Detect which cell encompasses the target text, then output its (x, y) center coordinate. 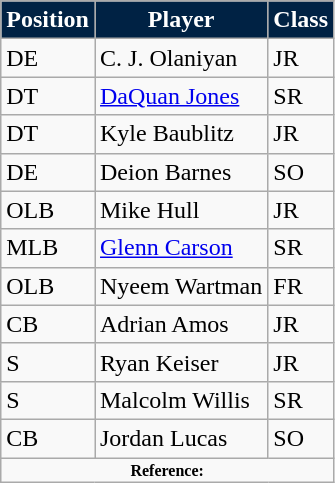
Kyle Baublitz (180, 134)
Malcolm Willis (180, 400)
DaQuan Jones (180, 96)
Class (301, 20)
Reference: (168, 470)
Glenn Carson (180, 248)
Player (180, 20)
Position (48, 20)
Ryan Keiser (180, 362)
FR (301, 286)
Nyeem Wartman (180, 286)
Mike Hull (180, 210)
MLB (48, 248)
Adrian Amos (180, 324)
Jordan Lucas (180, 438)
Deion Barnes (180, 172)
C. J. Olaniyan (180, 58)
